For the text-containing cell, return its midpoint in [X, Y] coordinate format. 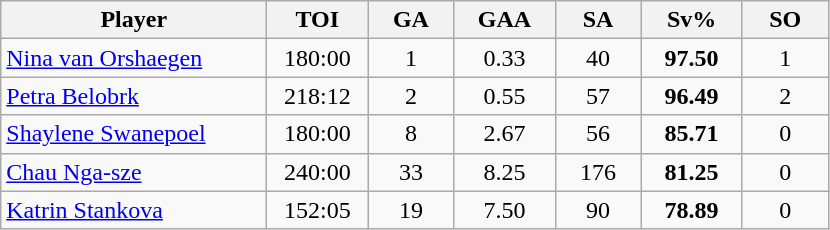
57 [598, 96]
Nina van Orshaegen [134, 58]
40 [598, 58]
GA [411, 20]
Chau Nga-sze [134, 172]
Player [134, 20]
GAA [504, 20]
0.55 [504, 96]
81.25 [692, 172]
7.50 [504, 210]
56 [598, 134]
176 [598, 172]
152:05 [318, 210]
85.71 [692, 134]
8.25 [504, 172]
19 [411, 210]
218:12 [318, 96]
240:00 [318, 172]
78.89 [692, 210]
Shaylene Swanepoel [134, 134]
Petra Belobrk [134, 96]
TOI [318, 20]
96.49 [692, 96]
0.33 [504, 58]
Katrin Stankova [134, 210]
97.50 [692, 58]
33 [411, 172]
SA [598, 20]
SO [785, 20]
Sv% [692, 20]
2.67 [504, 134]
90 [598, 210]
8 [411, 134]
